Provide the (X, Y) coordinate of the cell's center where the given text is located.  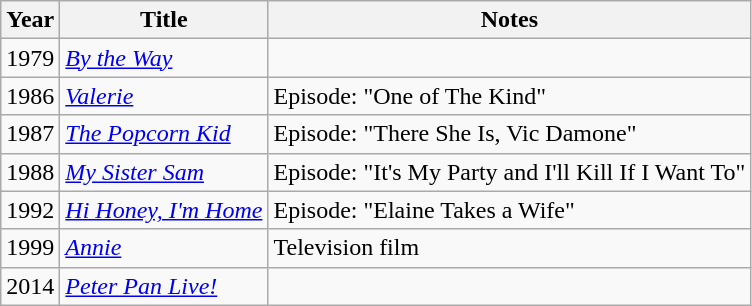
Episode: "It's My Party and I'll Kill If I Want To" (510, 172)
My Sister Sam (164, 172)
The Popcorn Kid (164, 134)
1999 (30, 248)
1986 (30, 96)
1988 (30, 172)
1979 (30, 58)
1992 (30, 210)
Hi Honey, I'm Home (164, 210)
By the Way (164, 58)
Episode: "One of The Kind" (510, 96)
Television film (510, 248)
Episode: "Elaine Takes a Wife" (510, 210)
Year (30, 20)
Peter Pan Live! (164, 286)
1987 (30, 134)
Notes (510, 20)
Valerie (164, 96)
Episode: "There She Is, Vic Damone" (510, 134)
Title (164, 20)
Annie (164, 248)
2014 (30, 286)
